Determine the [X, Y] coordinate at the center of the cell enclosing the given text.  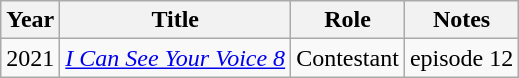
Notes [461, 20]
Role [348, 20]
Title [176, 20]
Year [30, 20]
2021 [30, 58]
Contestant [348, 58]
I Can See Your Voice 8 [176, 58]
episode 12 [461, 58]
